Determine the [X, Y] coordinate at the center of the cell enclosing the given text.  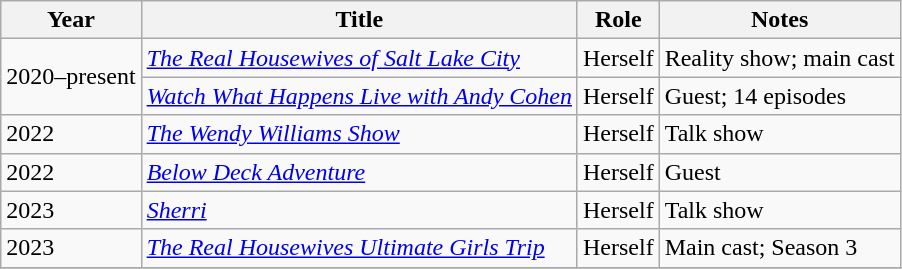
Year [71, 20]
The Real Housewives Ultimate Girls Trip [359, 248]
Reality show; main cast [780, 58]
Sherri [359, 210]
Main cast; Season 3 [780, 248]
Guest; 14 episodes [780, 96]
The Wendy Williams Show [359, 134]
Watch What Happens Live with Andy Cohen [359, 96]
Guest [780, 172]
2020–present [71, 77]
Title [359, 20]
Below Deck Adventure [359, 172]
The Real Housewives of Salt Lake City [359, 58]
Role [618, 20]
Notes [780, 20]
